Return [x, y] of the center of cell containing provided text 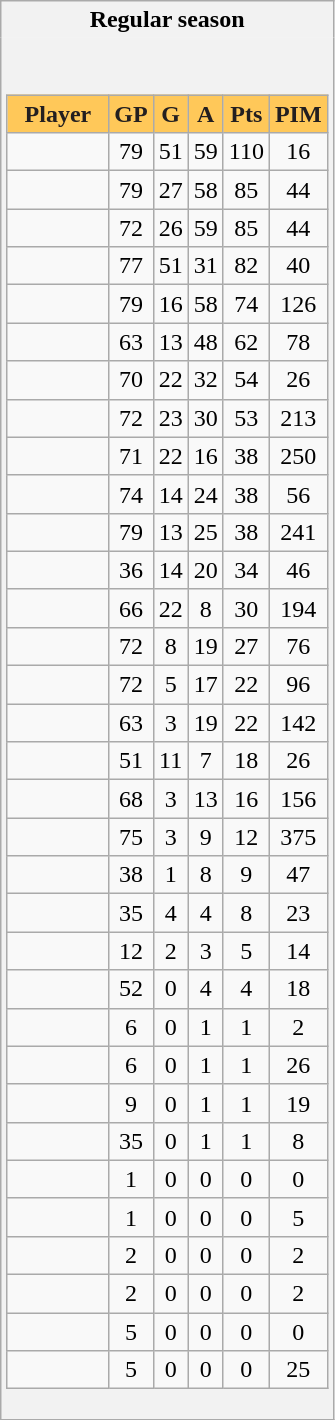
156 [298, 799]
32 [206, 380]
7 [206, 761]
110 [246, 152]
53 [246, 418]
78 [298, 342]
82 [246, 266]
A [206, 114]
375 [298, 837]
34 [246, 570]
GP [131, 114]
77 [131, 266]
54 [246, 380]
56 [298, 494]
36 [131, 570]
11 [170, 761]
52 [131, 989]
70 [131, 380]
241 [298, 532]
31 [206, 266]
Regular season [168, 20]
71 [131, 456]
76 [298, 646]
68 [131, 799]
47 [298, 875]
Player [58, 114]
142 [298, 723]
66 [131, 608]
62 [246, 342]
250 [298, 456]
20 [206, 570]
17 [206, 685]
40 [298, 266]
75 [131, 837]
96 [298, 685]
194 [298, 608]
G [170, 114]
126 [298, 304]
46 [298, 570]
48 [206, 342]
213 [298, 418]
24 [206, 494]
PIM [298, 114]
Pts [246, 114]
